Output the (x, y) coordinate of the center of the cell containing the given text.  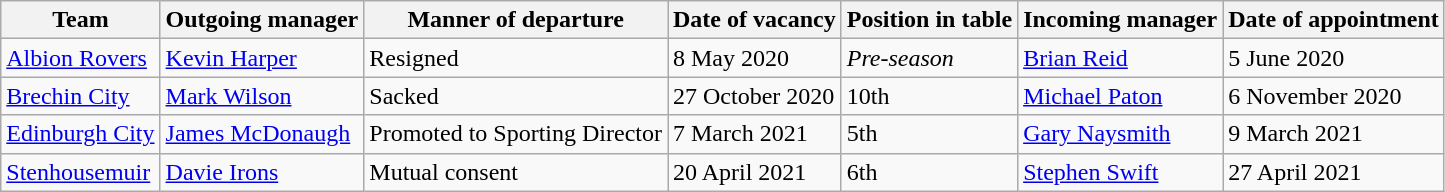
Incoming manager (1120, 20)
Position in table (929, 20)
27 April 2021 (1334, 172)
27 October 2020 (755, 96)
Outgoing manager (262, 20)
Albion Rovers (80, 58)
Resigned (516, 58)
Mutual consent (516, 172)
Kevin Harper (262, 58)
Stenhousemuir (80, 172)
5th (929, 134)
20 April 2021 (755, 172)
Brian Reid (1120, 58)
Manner of departure (516, 20)
8 May 2020 (755, 58)
6 November 2020 (1334, 96)
6th (929, 172)
Mark Wilson (262, 96)
Brechin City (80, 96)
Davie Irons (262, 172)
10th (929, 96)
Edinburgh City (80, 134)
Gary Naysmith (1120, 134)
5 June 2020 (1334, 58)
Michael Paton (1120, 96)
James McDonaugh (262, 134)
Team (80, 20)
7 March 2021 (755, 134)
Pre-season (929, 58)
Date of appointment (1334, 20)
Stephen Swift (1120, 172)
Promoted to Sporting Director (516, 134)
Sacked (516, 96)
Date of vacancy (755, 20)
9 March 2021 (1334, 134)
